Pinpoint the cell where the given text exists, returning its [X, Y] midpoint coordinate. 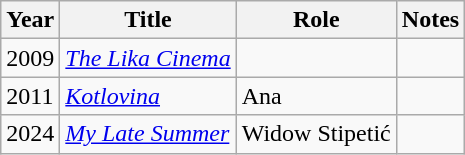
Year [30, 20]
Widow Stipetić [316, 134]
Notes [430, 20]
2009 [30, 58]
My Late Summer [148, 134]
The Lika Cinema [148, 58]
Title [148, 20]
2011 [30, 96]
Kotlovina [148, 96]
Role [316, 20]
2024 [30, 134]
Ana [316, 96]
